Provide the [X, Y] coordinate of the cell's center where the given text is located.  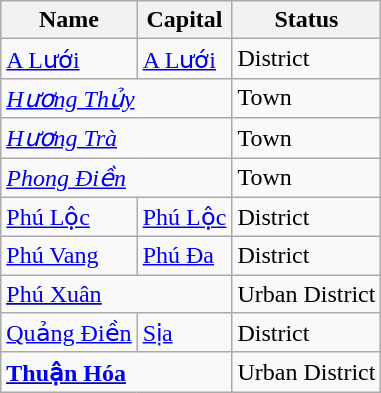
Sịa [184, 333]
Quảng Điền [69, 333]
Status [306, 20]
Hương Thủy [116, 98]
Hương Trà [116, 138]
Thuận Hóa [116, 372]
Capital [184, 20]
Phú Xuân [116, 294]
Phong Điền [116, 178]
Phú Đa [184, 256]
Name [69, 20]
Phú Vang [69, 256]
